Find where the given text appears and provide that cell's center as [x, y] coordinate. 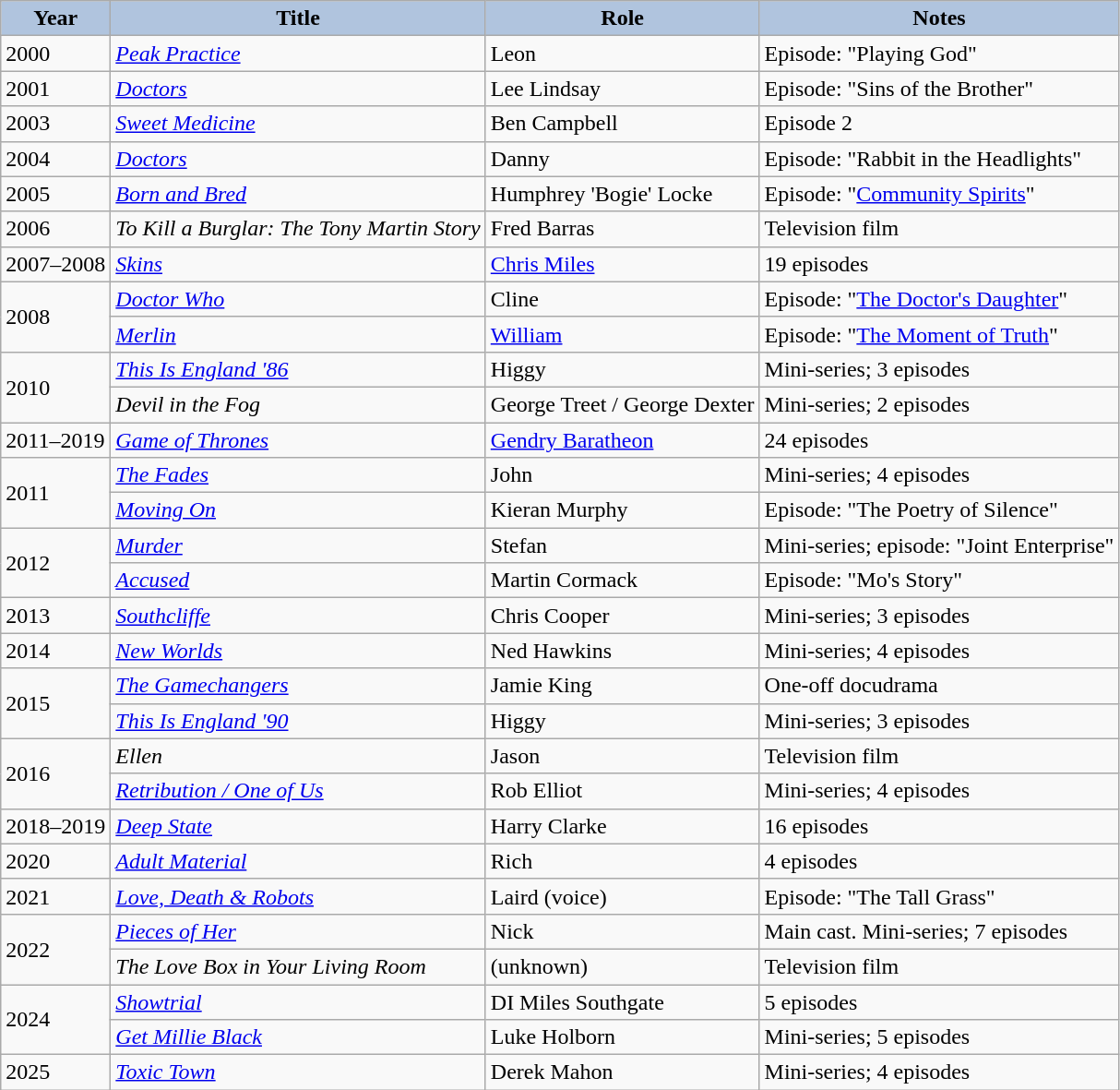
Toxic Town [298, 1072]
Episode: "The Poetry of Silence" [939, 510]
2001 [55, 89]
Game of Thrones [298, 440]
2010 [55, 387]
(unknown) [622, 966]
Kieran Murphy [622, 510]
Mini-series; episode: "Joint Enterprise" [939, 545]
Nick [622, 931]
Showtrial [298, 1001]
2000 [55, 54]
Pieces of Her [298, 931]
2008 [55, 317]
Mini-series; 2 episodes [939, 404]
Year [55, 18]
Rich [622, 861]
Stefan [622, 545]
Episode: "The Doctor's Daughter" [939, 299]
2014 [55, 651]
Peak Practice [298, 54]
2024 [55, 1019]
Derek Mahon [622, 1072]
Luke Holborn [622, 1037]
The Love Box in Your Living Room [298, 966]
2018–2019 [55, 826]
Episode: "Playing God" [939, 54]
Born and Bred [298, 194]
19 episodes [939, 264]
Deep State [298, 826]
Humphrey 'Bogie' Locke [622, 194]
Lee Lindsay [622, 89]
Laird (voice) [622, 896]
Love, Death & Robots [298, 896]
Doctor Who [298, 299]
2022 [55, 949]
This Is England '90 [298, 721]
Gendry Baratheon [622, 440]
Rob Elliot [622, 791]
Get Millie Black [298, 1037]
5 episodes [939, 1001]
John [622, 475]
Sweet Medicine [298, 124]
2004 [55, 159]
2025 [55, 1072]
DI Miles Southgate [622, 1001]
Southcliffe [298, 616]
2013 [55, 616]
Accused [298, 581]
2006 [55, 229]
Jamie King [622, 686]
2005 [55, 194]
2011–2019 [55, 440]
Notes [939, 18]
2015 [55, 703]
4 episodes [939, 861]
Harry Clarke [622, 826]
Mini-series; 5 episodes [939, 1037]
Episode: "Mo's Story" [939, 581]
2012 [55, 563]
Martin Cormack [622, 581]
Retribution / One of Us [298, 791]
Episode: "Community Spirits" [939, 194]
Episode 2 [939, 124]
Chris Miles [622, 264]
Ben Campbell [622, 124]
2020 [55, 861]
Episode: "The Moment of Truth" [939, 334]
Ned Hawkins [622, 651]
Merlin [298, 334]
16 episodes [939, 826]
2003 [55, 124]
George Treet / George Dexter [622, 404]
Role [622, 18]
2016 [55, 773]
Main cast. Mini-series; 7 episodes [939, 931]
New Worlds [298, 651]
William [622, 334]
This Is England '86 [298, 369]
Cline [622, 299]
Devil in the Fog [298, 404]
2007–2008 [55, 264]
To Kill a Burglar: The Tony Martin Story [298, 229]
Leon [622, 54]
Title [298, 18]
Episode: "The Tall Grass" [939, 896]
Episode: "Rabbit in the Headlights" [939, 159]
The Gamechangers [298, 686]
One-off docudrama [939, 686]
Murder [298, 545]
Ellen [298, 756]
Moving On [298, 510]
Jason [622, 756]
Chris Cooper [622, 616]
Adult Material [298, 861]
2011 [55, 493]
Fred Barras [622, 229]
Skins [298, 264]
Episode: "Sins of the Brother" [939, 89]
The Fades [298, 475]
2021 [55, 896]
Danny [622, 159]
24 episodes [939, 440]
